Capture the cell that displays the provided text and extract its [x, y] central coordinate. 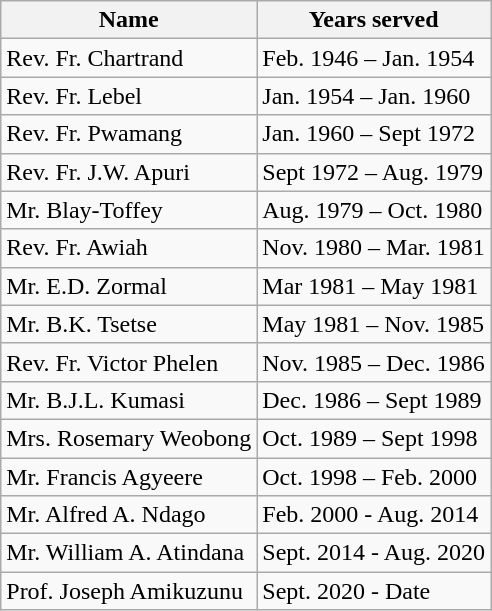
Mar 1981 – May 1981 [374, 286]
Sept 1972 – Aug. 1979 [374, 172]
Nov. 1985 – Dec. 1986 [374, 362]
Rev. Fr. Pwamang [129, 134]
Jan. 1954 – Jan. 1960 [374, 96]
Aug. 1979 – Oct. 1980 [374, 210]
Sept. 2014 - Aug. 2020 [374, 553]
Nov. 1980 – Mar. 1981 [374, 248]
Mr. E.D. Zormal [129, 286]
Years served [374, 20]
Mr. Alfred A. Ndago [129, 515]
Rev. Fr. Chartrand [129, 58]
Rev. Fr. J.W. Apuri [129, 172]
Rev. Fr. Lebel [129, 96]
Rev. Fr. Awiah [129, 248]
Mr. Blay-Toffey [129, 210]
Oct. 1998 – Feb. 2000 [374, 477]
Mr. B.J.L. Kumasi [129, 400]
Oct. 1989 – Sept 1998 [374, 438]
Jan. 1960 – Sept 1972 [374, 134]
Mr. Francis Agyeere [129, 477]
Rev. Fr. Victor Phelen [129, 362]
Mr. B.K. Tsetse [129, 324]
Prof. Joseph Amikuzunu [129, 591]
Mr. William A. Atindana [129, 553]
Feb. 1946 – Jan. 1954 [374, 58]
Name [129, 20]
Mrs. Rosemary Weobong [129, 438]
Sept. 2020 - Date [374, 591]
May 1981 – Nov. 1985 [374, 324]
Dec. 1986 – Sept 1989 [374, 400]
Feb. 2000 - Aug. 2014 [374, 515]
